Scan for the cell matching the given text and deliver its (x, y) coordinate at center. 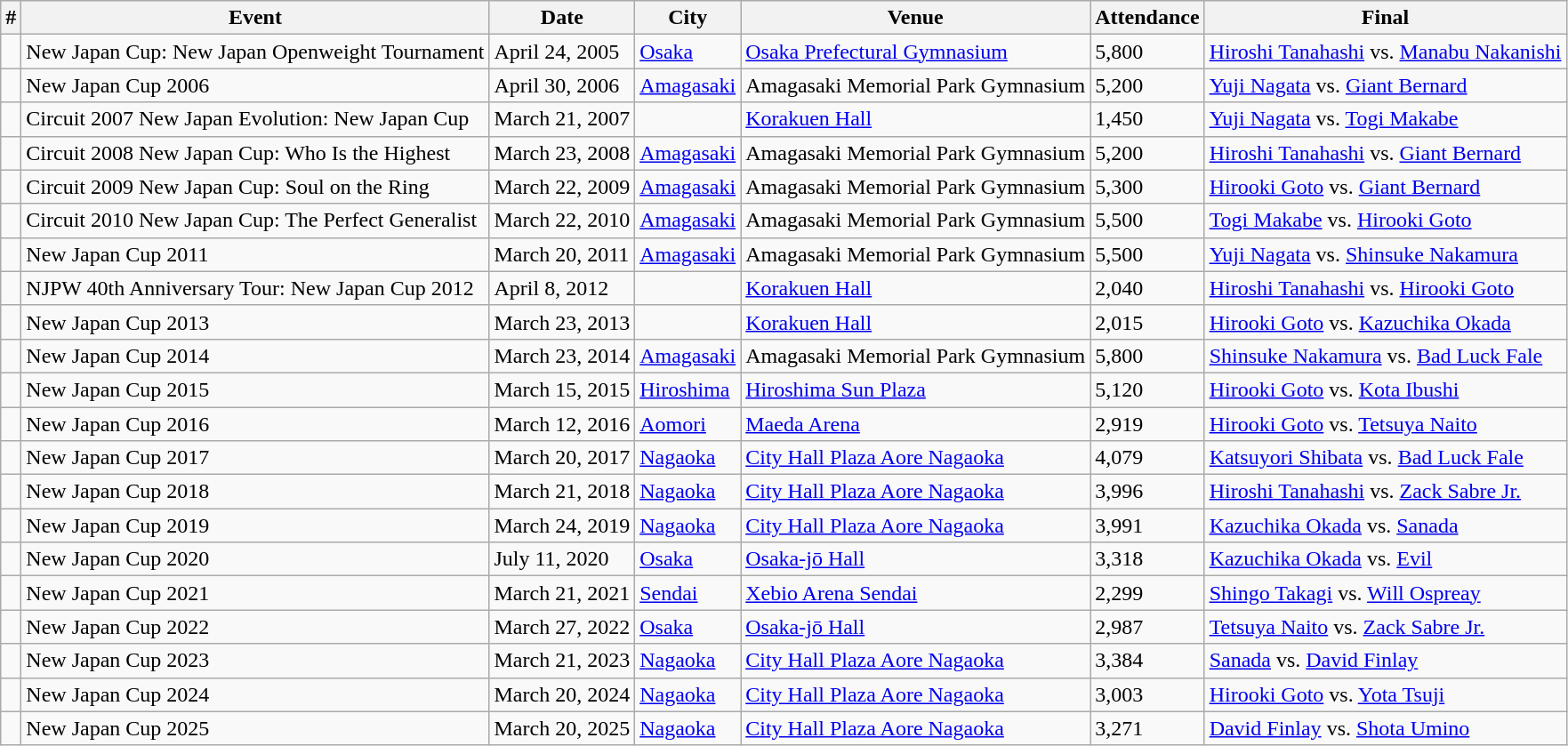
Circuit 2008 New Japan Cup: Who Is the Highest (255, 153)
3,318 (1147, 559)
Sendai (688, 593)
March 23, 2014 (562, 356)
New Japan Cup 2016 (255, 424)
March 20, 2025 (562, 728)
New Japan Cup 2019 (255, 525)
New Japan Cup 2006 (255, 85)
Hiroshima (688, 389)
New Japan Cup 2024 (255, 694)
March 27, 2022 (562, 627)
Date (562, 18)
New Japan Cup 2014 (255, 356)
4,079 (1147, 458)
NJPW 40th Anniversary Tour: New Japan Cup 2012 (255, 288)
March 21, 2023 (562, 661)
New Japan Cup 2023 (255, 661)
Hiroshi Tanahashi vs. Zack Sabre Jr. (1386, 492)
Circuit 2010 New Japan Cup: The Perfect Generalist (255, 221)
Hiroshima Sun Plaza (916, 389)
Osaka Prefectural Gymnasium (916, 52)
3,996 (1147, 492)
Hirooki Goto vs. Tetsuya Naito (1386, 424)
New Japan Cup 2018 (255, 492)
March 15, 2015 (562, 389)
Yuji Nagata vs. Shinsuke Nakamura (1386, 254)
Sanada vs. David Finlay (1386, 661)
Event (255, 18)
2,040 (1147, 288)
City (688, 18)
3,003 (1147, 694)
March 20, 2024 (562, 694)
March 21, 2021 (562, 593)
Circuit 2009 New Japan Cup: Soul on the Ring (255, 187)
Togi Makabe vs. Hirooki Goto (1386, 221)
March 21, 2007 (562, 119)
3,271 (1147, 728)
Venue (916, 18)
New Japan Cup 2025 (255, 728)
New Japan Cup 2015 (255, 389)
2,299 (1147, 593)
Yuji Nagata vs. Giant Bernard (1386, 85)
5,120 (1147, 389)
March 23, 2008 (562, 153)
2,987 (1147, 627)
March 24, 2019 (562, 525)
Hirooki Goto vs. Yota Tsuji (1386, 694)
March 22, 2010 (562, 221)
Circuit 2007 New Japan Evolution: New Japan Cup (255, 119)
New Japan Cup 2021 (255, 593)
Hirooki Goto vs. Kazuchika Okada (1386, 322)
Xebio Arena Sendai (916, 593)
Hirooki Goto vs. Kota Ibushi (1386, 389)
Tetsuya Naito vs. Zack Sabre Jr. (1386, 627)
July 11, 2020 (562, 559)
Shingo Takagi vs. Will Ospreay (1386, 593)
Katsuyori Shibata vs. Bad Luck Fale (1386, 458)
Attendance (1147, 18)
5,300 (1147, 187)
New Japan Cup 2022 (255, 627)
New Japan Cup 2020 (255, 559)
1,450 (1147, 119)
3,991 (1147, 525)
2,015 (1147, 322)
Aomori (688, 424)
March 20, 2011 (562, 254)
3,384 (1147, 661)
David Finlay vs. Shota Umino (1386, 728)
April 30, 2006 (562, 85)
March 20, 2017 (562, 458)
April 8, 2012 (562, 288)
New Japan Cup 2011 (255, 254)
New Japan Cup 2013 (255, 322)
Hirooki Goto vs. Giant Bernard (1386, 187)
March 21, 2018 (562, 492)
Hiroshi Tanahashi vs. Manabu Nakanishi (1386, 52)
Hiroshi Tanahashi vs. Giant Bernard (1386, 153)
Hiroshi Tanahashi vs. Hirooki Goto (1386, 288)
New Japan Cup 2017 (255, 458)
Kazuchika Okada vs. Evil (1386, 559)
Shinsuke Nakamura vs. Bad Luck Fale (1386, 356)
# (11, 18)
March 22, 2009 (562, 187)
New Japan Cup: New Japan Openweight Tournament (255, 52)
Kazuchika Okada vs. Sanada (1386, 525)
2,919 (1147, 424)
Final (1386, 18)
March 23, 2013 (562, 322)
Maeda Arena (916, 424)
April 24, 2005 (562, 52)
March 12, 2016 (562, 424)
Yuji Nagata vs. Togi Makabe (1386, 119)
